Search for the cell housing the specified text and yield its [X, Y] center coordinate. 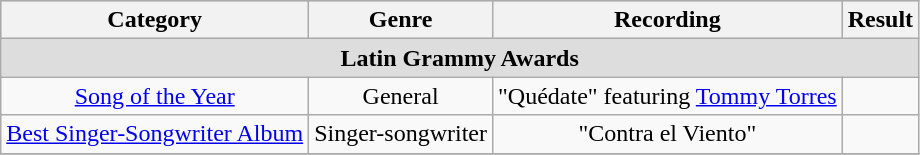
Singer-songwriter [401, 134]
"Quédate" featuring Tommy Torres [668, 96]
Recording [668, 20]
Best Singer-Songwriter Album [155, 134]
Result [880, 20]
Category [155, 20]
Song of the Year [155, 96]
General [401, 96]
"Contra el Viento" [668, 134]
Latin Grammy Awards [460, 58]
Genre [401, 20]
